Provide the [X, Y] coordinate of the cell's center where the given text is located.  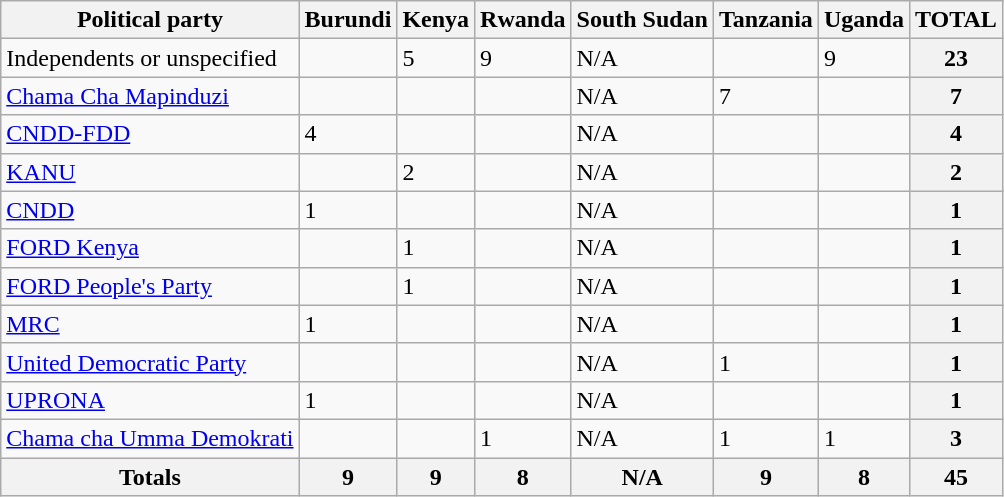
UPRONA [150, 400]
CNDD [150, 210]
Burundi [348, 20]
South Sudan [642, 20]
45 [956, 477]
Rwanda [523, 20]
MRC [150, 324]
United Democratic Party [150, 362]
FORD People's Party [150, 286]
5 [436, 58]
CNDD-FDD [150, 134]
3 [956, 438]
23 [956, 58]
TOTAL [956, 20]
Totals [150, 477]
Kenya [436, 20]
Chama cha Umma Demokrati [150, 438]
Independents or unspecified [150, 58]
FORD Kenya [150, 248]
Uganda [864, 20]
Chama Cha Mapinduzi [150, 96]
KANU [150, 172]
Political party [150, 20]
Tanzania [766, 20]
